Provide the [x, y] coordinate of the cell's center where the given text is located.  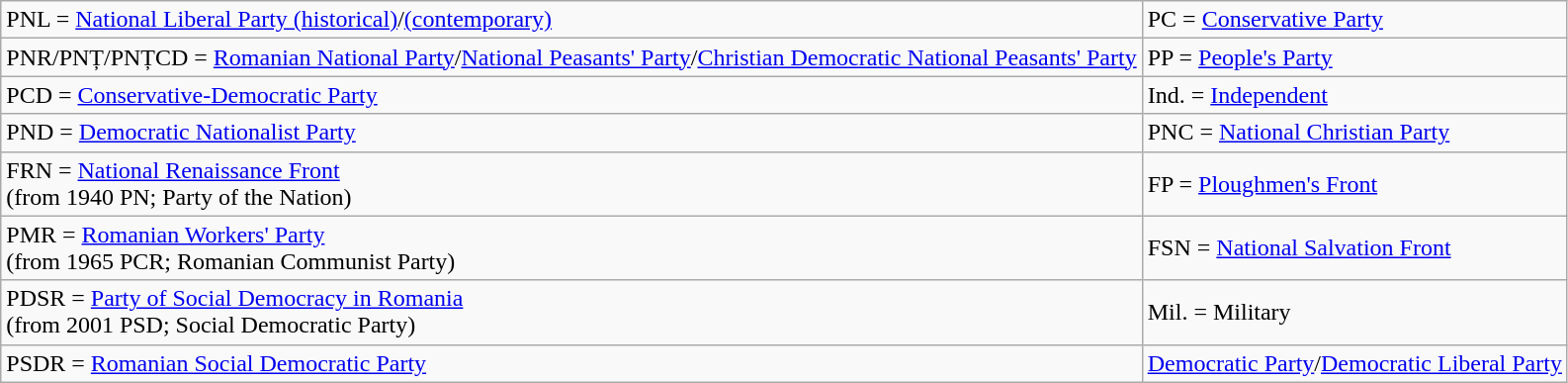
Mil. = Military [1354, 313]
FRN = National Renaissance Front(from 1940 PN; Party of the Nation) [571, 184]
PP = People's Party [1354, 57]
PNR/PNȚ/PNȚCD = Romanian National Party/National Peasants' Party/Christian Democratic National Peasants' Party [571, 57]
PDSR = Party of Social Democracy in Romania(from 2001 PSD; Social Democratic Party) [571, 313]
PND = Democratic Nationalist Party [571, 133]
PNC = National Christian Party [1354, 133]
PC = Conservative Party [1354, 20]
FP = Ploughmen's Front [1354, 184]
PNL = National Liberal Party (historical)/(contemporary) [571, 20]
PMR = Romanian Workers' Party(from 1965 PCR; Romanian Communist Party) [571, 247]
Democratic Party/Democratic Liberal Party [1354, 363]
Ind. = Independent [1354, 95]
PCD = Conservative-Democratic Party [571, 95]
PSDR = Romanian Social Democratic Party [571, 363]
FSN = National Salvation Front [1354, 247]
